Pinpoint the cell where the given text exists, returning its (x, y) midpoint coordinate. 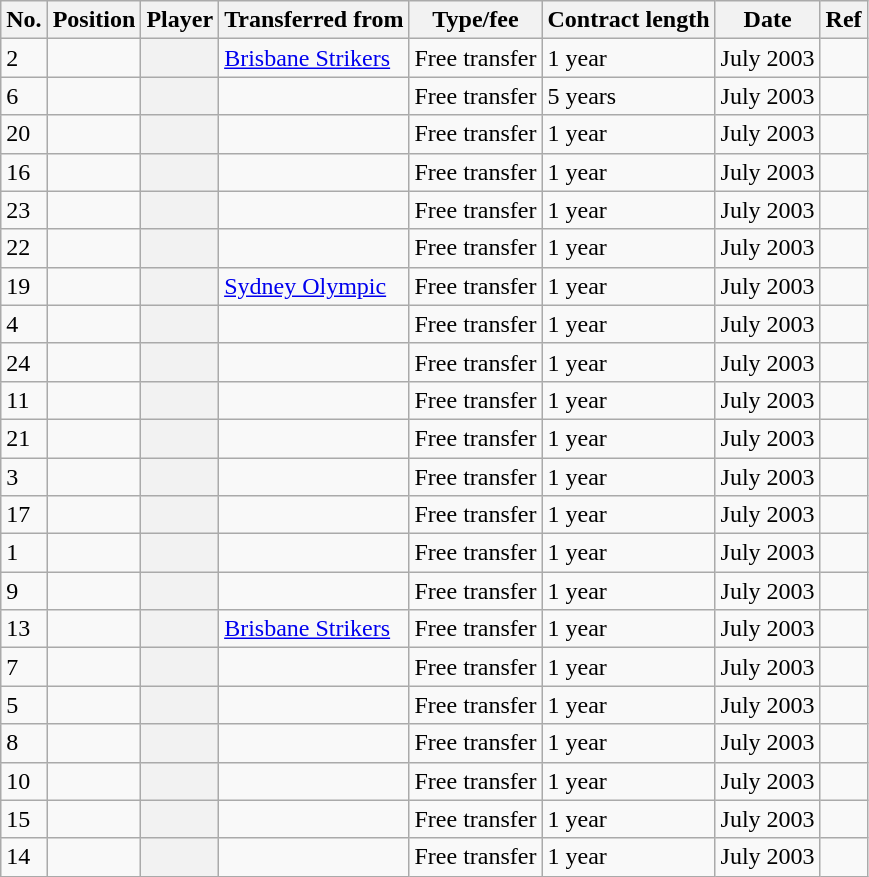
16 (24, 172)
23 (24, 210)
Contract length (628, 20)
7 (24, 667)
3 (24, 477)
8 (24, 743)
13 (24, 629)
17 (24, 515)
Player (180, 20)
No. (24, 20)
9 (24, 591)
22 (24, 248)
4 (24, 324)
Position (94, 20)
14 (24, 857)
1 (24, 553)
Type/fee (476, 20)
11 (24, 400)
Transferred from (314, 20)
19 (24, 286)
10 (24, 781)
15 (24, 819)
5 (24, 705)
2 (24, 58)
Ref (844, 20)
21 (24, 438)
Sydney Olympic (314, 286)
6 (24, 96)
24 (24, 362)
Date (768, 20)
20 (24, 134)
5 years (628, 96)
